Capture the cell that displays the provided text and extract its [X, Y] central coordinate. 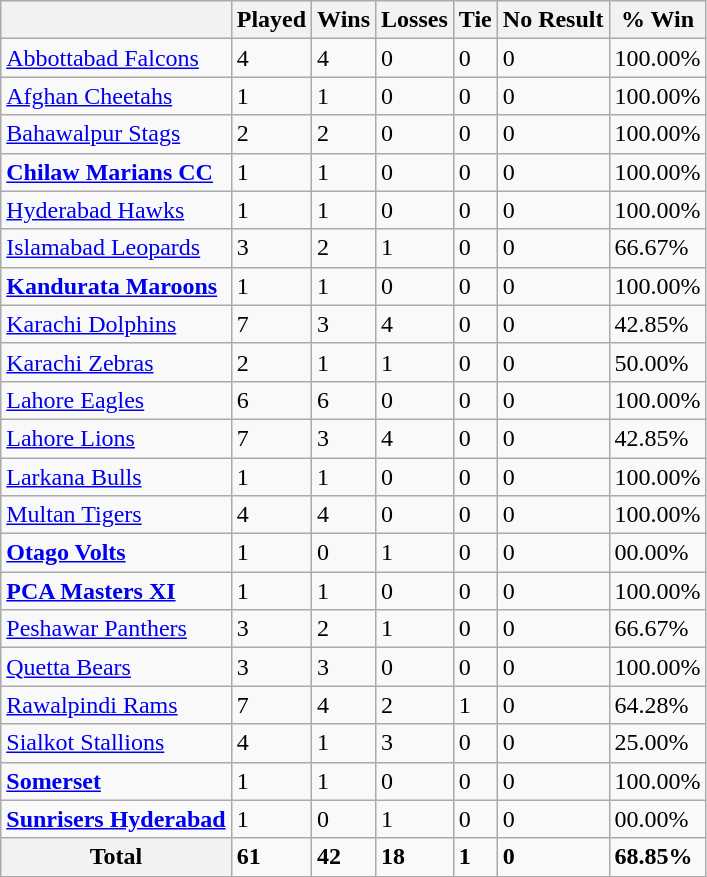
64.28% [658, 705]
Quetta Bears [116, 667]
Chilaw Marians CC [116, 172]
Played [271, 20]
18 [415, 857]
Total [116, 857]
Bahawalpur Stags [116, 134]
Multan Tigers [116, 515]
Tie [475, 20]
Rawalpindi Rams [116, 705]
Peshawar Panthers [116, 629]
Otago Volts [116, 553]
Lahore Eagles [116, 400]
Sialkot Stallions [116, 743]
Lahore Lions [116, 438]
Abbottabad Falcons [116, 58]
Larkana Bulls [116, 477]
50.00% [658, 362]
PCA Masters XI [116, 591]
No Result [553, 20]
42 [344, 857]
Losses [415, 20]
Somerset [116, 781]
% Win [658, 20]
Afghan Cheetahs [116, 96]
Wins [344, 20]
25.00% [658, 743]
Karachi Dolphins [116, 324]
Sunrisers Hyderabad [116, 819]
Karachi Zebras [116, 362]
68.85% [658, 857]
Hyderabad Hawks [116, 210]
Kandurata Maroons [116, 286]
61 [271, 857]
Islamabad Leopards [116, 248]
